Return the (x, y) coordinate for the center point of the cell that contains the specified text.  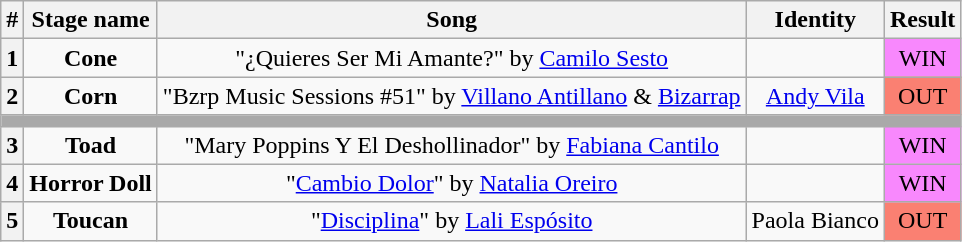
Horror Doll (91, 183)
"Bzrp Music Sessions #51" by Villano Antillano & Bizarrap (452, 96)
Song (452, 20)
Stage name (91, 20)
3 (12, 145)
Andy Vila (815, 96)
"Cambio Dolor" by Natalia Oreiro (452, 183)
"Mary Poppins Y El Deshollinador" by Fabiana Cantilo (452, 145)
"¿Quieres Ser Mi Amante?" by Camilo Sesto (452, 58)
Corn (91, 96)
# (12, 20)
5 (12, 221)
Cone (91, 58)
Paola Bianco (815, 221)
Identity (815, 20)
Toad (91, 145)
"Disciplina" by Lali Espósito (452, 221)
Toucan (91, 221)
1 (12, 58)
4 (12, 183)
Result (922, 20)
2 (12, 96)
